Search for the cell housing the specified text and yield its [X, Y] center coordinate. 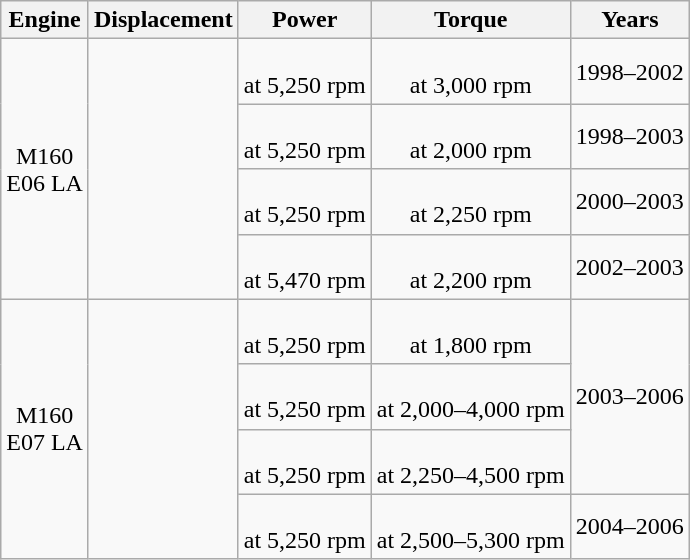
at 2,250 rpm [470, 202]
M160 E06 LA [45, 169]
at 2,500–5,300 rpm [470, 526]
at 2,000–4,000 rpm [470, 396]
1998–2003 [630, 136]
at 1,800 rpm [470, 332]
Years [630, 20]
at 3,000 rpm [470, 72]
2004–2006 [630, 526]
Engine [45, 20]
at 2,250–4,500 rpm [470, 462]
1998–2002 [630, 72]
at 2,200 rpm [470, 266]
Power [304, 20]
Torque [470, 20]
at 2,000 rpm [470, 136]
at 5,470 rpm [304, 266]
2002–2003 [630, 266]
2003–2006 [630, 396]
2000–2003 [630, 202]
Displacement [163, 20]
M160 E07 LA [45, 429]
